Find where the given text appears and provide that cell's center as [x, y] coordinate. 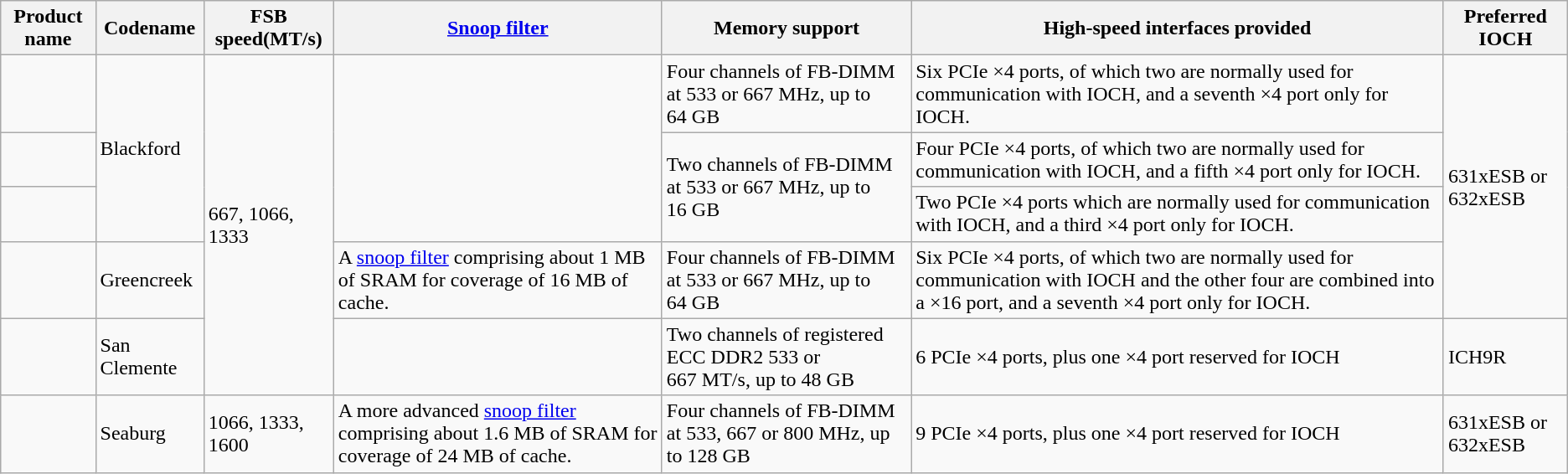
667, 1066, 1333 [268, 225]
Two channels of FB-DIMM at 533 or 667 MHz, up to 16 GB [786, 187]
Seaburg [149, 434]
High-speed interfaces provided [1178, 28]
Preferred IOCH [1505, 28]
A more advanced snoop filter comprising about 1.6 MB of SRAM for coverage of 24 MB of cache. [498, 434]
Two channels of registered ECC DDR2 533 or 667 MT/s, up to 48 GB [786, 357]
Blackford [149, 148]
1066, 1333, 1600 [268, 434]
FSB speed(MT/s) [268, 28]
Product name [49, 28]
Four channels of FB-DIMM at 533, 667 or 800 MHz, up to 128 GB [786, 434]
Memory support [786, 28]
Two PCIe ×4 ports which are normally used for communication with IOCH, and a third ×4 port only for IOCH. [1178, 214]
Four PCIe ×4 ports, of which two are normally used for communication with IOCH, and a fifth ×4 port only for IOCH. [1178, 159]
Codename [149, 28]
6 PCIe ×4 ports, plus one ×4 port reserved for IOCH [1178, 357]
Six PCIe ×4 ports, of which two are normally used for communication with IOCH, and a seventh ×4 port only for IOCH. [1178, 94]
9 PCIe ×4 ports, plus one ×4 port reserved for IOCH [1178, 434]
Snoop filter [498, 28]
Greencreek [149, 280]
ICH9R [1505, 357]
A snoop filter comprising about 1 MB of SRAM for coverage of 16 MB of cache. [498, 280]
San Clemente [149, 357]
